From the cell containing the given text, extract its center point as [x, y] coordinate. 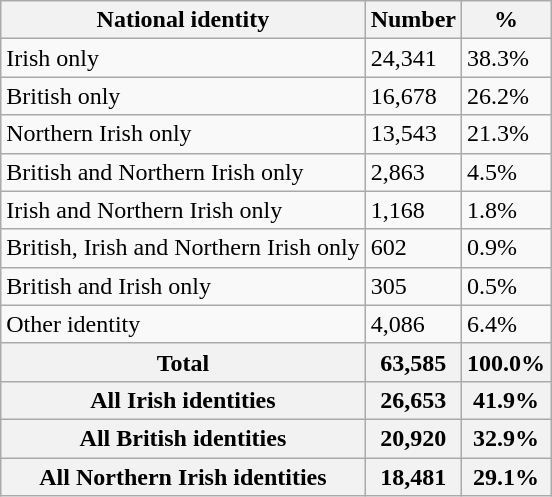
26,653 [413, 400]
British, Irish and Northern Irish only [183, 248]
16,678 [413, 96]
602 [413, 248]
1.8% [506, 210]
Total [183, 362]
0.9% [506, 248]
Irish and Northern Irish only [183, 210]
British only [183, 96]
18,481 [413, 477]
21.3% [506, 134]
% [506, 20]
4.5% [506, 172]
All Northern Irish identities [183, 477]
100.0% [506, 362]
Northern Irish only [183, 134]
24,341 [413, 58]
All Irish identities [183, 400]
Other identity [183, 324]
29.1% [506, 477]
National identity [183, 20]
305 [413, 286]
Number [413, 20]
2,863 [413, 172]
41.9% [506, 400]
4,086 [413, 324]
20,920 [413, 438]
6.4% [506, 324]
0.5% [506, 286]
13,543 [413, 134]
63,585 [413, 362]
Irish only [183, 58]
British and Northern Irish only [183, 172]
All British identities [183, 438]
26.2% [506, 96]
1,168 [413, 210]
38.3% [506, 58]
British and Irish only [183, 286]
32.9% [506, 438]
